Return [X, Y] of the center of cell containing provided text 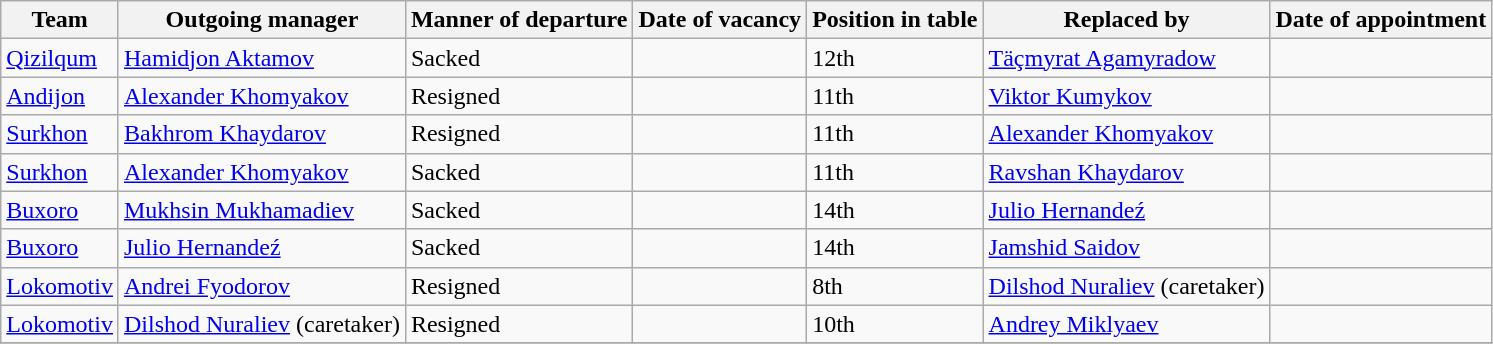
12th [895, 58]
Jamshid Saidov [1126, 248]
Bakhrom Khaydarov [262, 134]
Andrey Miklyaev [1126, 324]
Outgoing manager [262, 20]
Position in table [895, 20]
Qizilqum [60, 58]
Ravshan Khaydarov [1126, 172]
Mukhsin Mukhamadiev [262, 210]
Date of vacancy [720, 20]
Hamidjon Aktamov [262, 58]
Replaced by [1126, 20]
Viktor Kumykov [1126, 96]
Date of appointment [1381, 20]
Team [60, 20]
Andrei Fyodorov [262, 286]
10th [895, 324]
Andijon [60, 96]
8th [895, 286]
Manner of departure [518, 20]
Täçmyrat Agamyradow [1126, 58]
